Extract the [x, y] coordinate from the center of the cell holding the provided text.  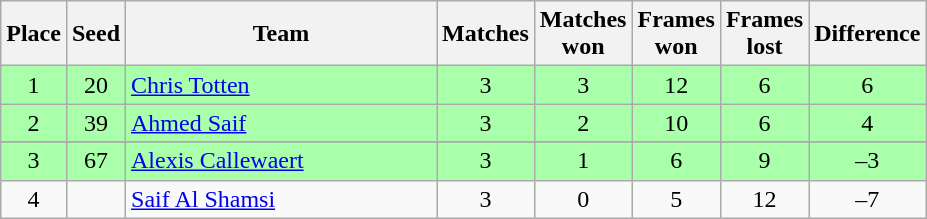
–3 [868, 161]
Place [34, 34]
Seed [96, 34]
20 [96, 85]
Matches [486, 34]
9 [764, 161]
67 [96, 161]
Ahmed Saif [282, 123]
5 [676, 199]
–7 [868, 199]
Chris Totten [282, 85]
39 [96, 123]
0 [583, 199]
Saif Al Shamsi [282, 199]
Frames lost [764, 34]
Difference [868, 34]
10 [676, 123]
Team [282, 34]
Alexis Callewaert [282, 161]
Frames won [676, 34]
Matches won [583, 34]
